Output the [x, y] coordinate of the center of the cell containing the given text.  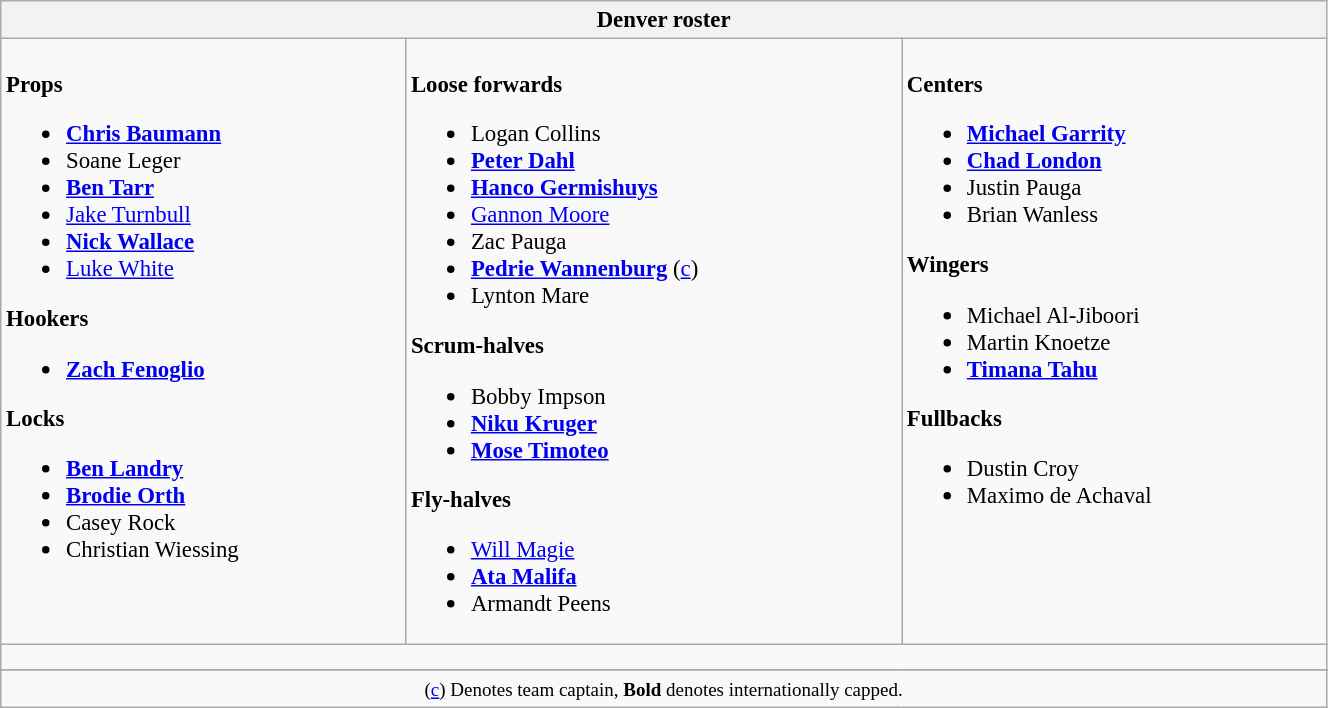
(c) Denotes team captain, Bold denotes internationally capped. [664, 689]
Denver roster [664, 20]
